For the text-containing cell, return its midpoint in [X, Y] coordinate format. 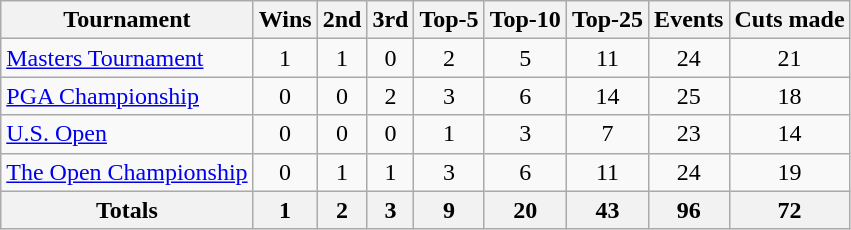
Top-10 [525, 20]
2nd [342, 20]
19 [790, 172]
5 [525, 58]
7 [607, 134]
Wins [285, 20]
21 [790, 58]
Totals [127, 210]
43 [607, 210]
Masters Tournament [127, 58]
U.S. Open [127, 134]
20 [525, 210]
The Open Championship [127, 172]
PGA Championship [127, 96]
23 [689, 134]
Tournament [127, 20]
25 [689, 96]
96 [689, 210]
18 [790, 96]
Top-25 [607, 20]
72 [790, 210]
Events [689, 20]
3rd [390, 20]
9 [449, 210]
Top-5 [449, 20]
Cuts made [790, 20]
